Find where the given text appears and provide that cell's center as (X, Y) coordinate. 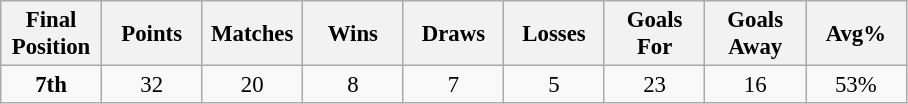
16 (756, 85)
20 (252, 85)
5 (554, 85)
Goals For (654, 34)
Goals Away (756, 34)
Points (152, 34)
8 (354, 85)
Wins (354, 34)
7th (52, 85)
53% (856, 85)
Matches (252, 34)
7 (454, 85)
32 (152, 85)
Final Position (52, 34)
Losses (554, 34)
23 (654, 85)
Avg% (856, 34)
Draws (454, 34)
